Locate the cell with the specified text and output its [X, Y] center coordinate. 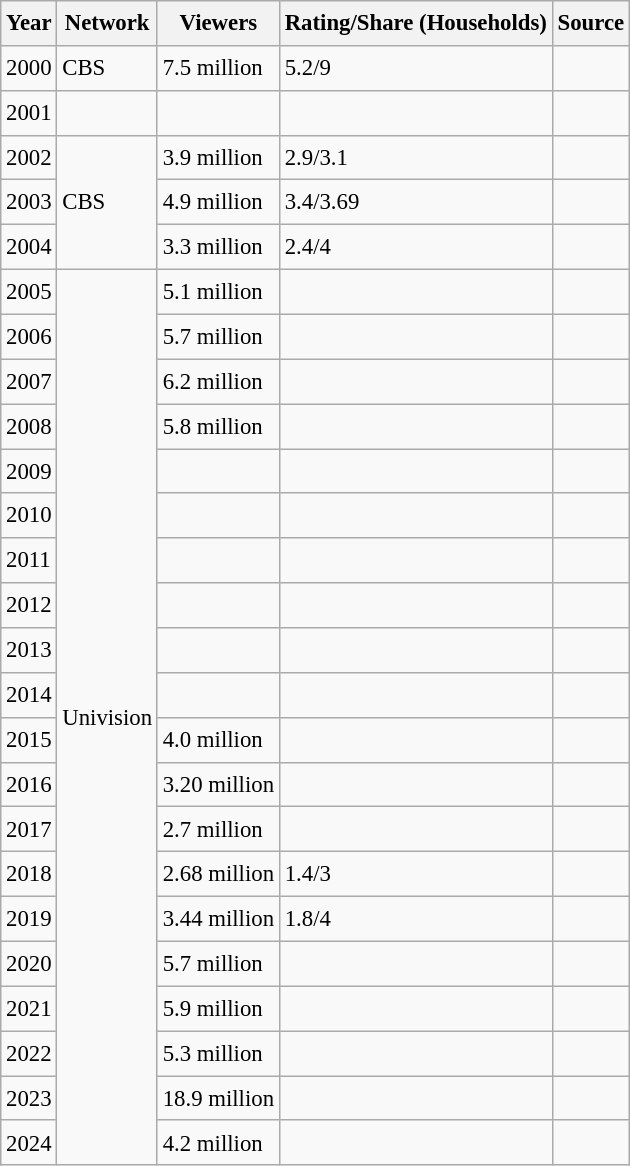
Year [29, 24]
Network [107, 24]
4.2 million [218, 1144]
2010 [29, 516]
2.68 million [218, 874]
2000 [29, 68]
2.9/3.1 [416, 158]
5.2/9 [416, 68]
7.5 million [218, 68]
6.2 million [218, 382]
Viewers [218, 24]
2018 [29, 874]
4.9 million [218, 202]
3.9 million [218, 158]
2007 [29, 382]
2.7 million [218, 830]
5.9 million [218, 1008]
2013 [29, 650]
18.9 million [218, 1098]
2008 [29, 426]
2017 [29, 830]
3.20 million [218, 784]
2016 [29, 784]
2020 [29, 964]
2004 [29, 248]
2.4/4 [416, 248]
Source [590, 24]
2002 [29, 158]
2014 [29, 696]
2003 [29, 202]
2001 [29, 114]
2015 [29, 740]
2024 [29, 1144]
3.3 million [218, 248]
3.44 million [218, 920]
2012 [29, 606]
4.0 million [218, 740]
2023 [29, 1098]
2005 [29, 292]
2019 [29, 920]
2011 [29, 560]
2021 [29, 1008]
2006 [29, 336]
1.4/3 [416, 874]
Rating/Share (Households) [416, 24]
5.3 million [218, 1054]
5.8 million [218, 426]
2009 [29, 472]
Univision [107, 718]
2022 [29, 1054]
5.1 million [218, 292]
1.8/4 [416, 920]
3.4/3.69 [416, 202]
